From the cell containing the given text, extract its center point as [X, Y] coordinate. 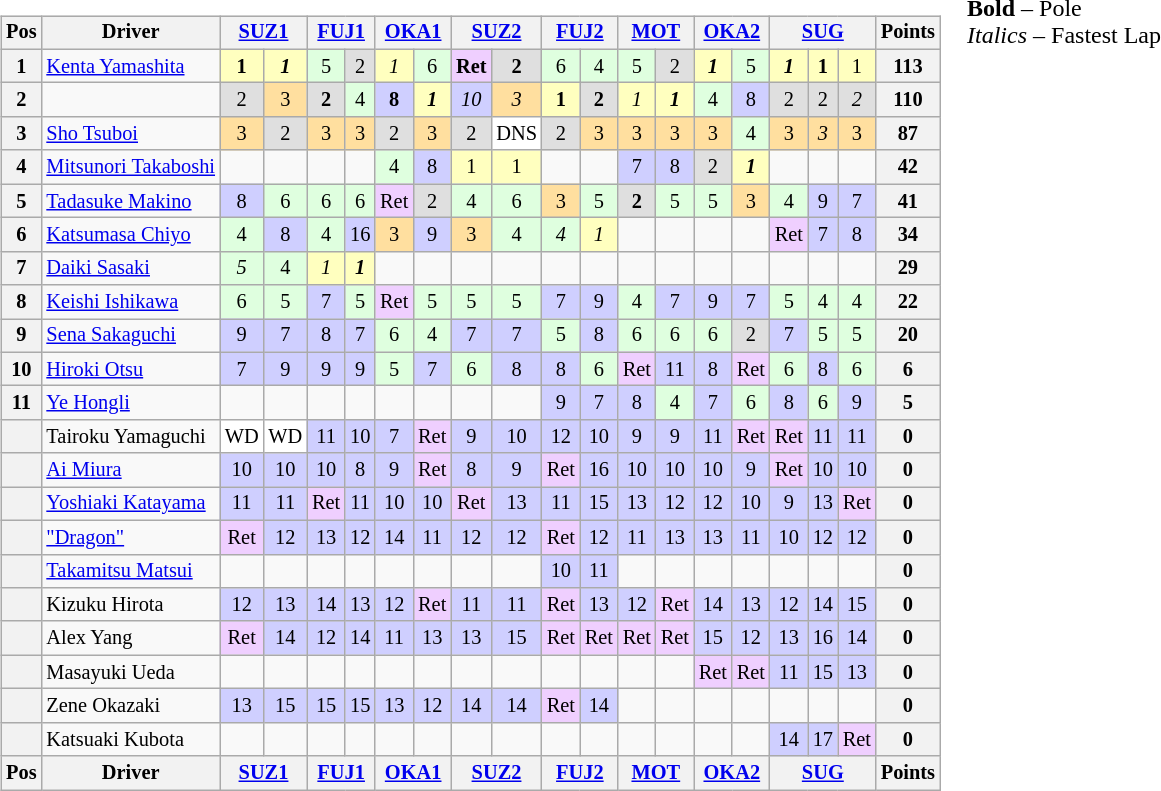
Sena Sakaguchi [130, 336]
Zene Okazaki [130, 706]
Tadasuke Makino [130, 201]
Kizuku Hirota [130, 605]
87 [908, 134]
Ye Hongli [130, 403]
Yoshiaki Katayama [130, 504]
17 [823, 739]
Mitsunori Takaboshi [130, 167]
Kenta Yamashita [130, 66]
42 [908, 167]
Katsumasa Chiyo [130, 235]
29 [908, 268]
20 [908, 336]
113 [908, 66]
Masayuki Ueda [130, 672]
Tairoku Yamaguchi [130, 437]
Alex Yang [130, 638]
41 [908, 201]
110 [908, 100]
Keishi Ishikawa [130, 302]
34 [908, 235]
Daiki Sasaki [130, 268]
Katsuaki Kubota [130, 739]
Takamitsu Matsui [130, 571]
DNS [516, 134]
"Dragon" [130, 537]
Ai Miura [130, 470]
Sho Tsuboi [130, 134]
Hiroki Otsu [130, 369]
22 [908, 302]
